Return the [X, Y] coordinate for the center point of the cell that contains the specified text.  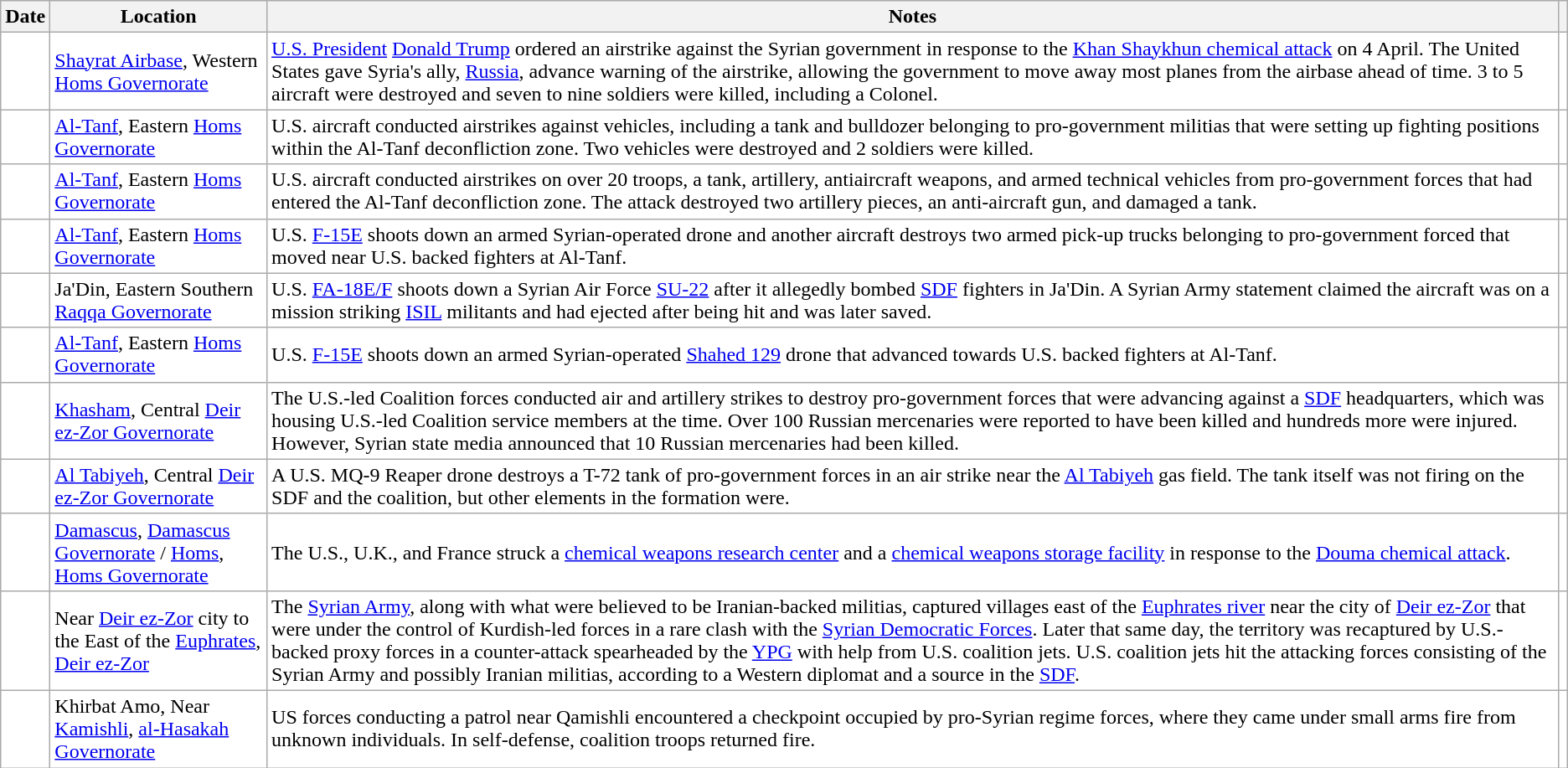
U.S. F-15E shoots down an armed Syrian-operated Shahed 129 drone that advanced towards U.S. backed fighters at Al-Tanf. [913, 355]
Notes [913, 17]
Ja'Din, Eastern Southern Raqqa Governorate [159, 300]
Khirbat Amo, Near Kamishli, al-Hasakah Governorate [159, 729]
Khasham, Central Deir ez-Zor Governorate [159, 420]
Damascus, Damascus Governorate / Homs, Homs Governorate [159, 552]
Shayrat Airbase, Western Homs Governorate [159, 71]
Near Deir ez-Zor city to the East of the Euphrates, Deir ez-Zor [159, 640]
Location [159, 17]
Date [25, 17]
Al Tabiyeh, Central Deir ez-Zor Governorate [159, 486]
